Locate the cell with the specified text and output its [X, Y] center coordinate. 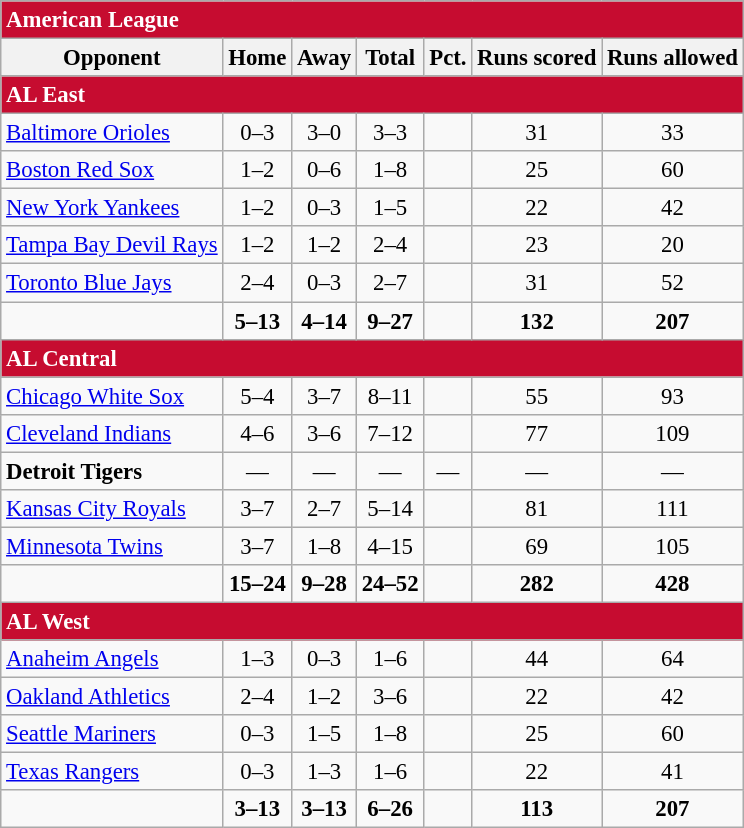
52 [673, 283]
Tampa Bay Devil Rays [112, 245]
64 [673, 659]
Runs scored [537, 58]
New York Yankees [112, 208]
Detroit Tigers [112, 471]
81 [537, 509]
41 [673, 772]
Pct. [448, 58]
Chicago White Sox [112, 396]
5–13 [258, 321]
9–28 [324, 584]
AL Central [372, 358]
Runs allowed [673, 58]
5–4 [258, 396]
AL West [372, 621]
Home [258, 58]
93 [673, 396]
24–52 [390, 584]
6–26 [390, 809]
Toronto Blue Jays [112, 283]
69 [537, 546]
Minnesota Twins [112, 546]
23 [537, 245]
15–24 [258, 584]
Kansas City Royals [112, 509]
428 [673, 584]
113 [537, 809]
AL East [372, 95]
7–12 [390, 433]
American League [372, 20]
4–14 [324, 321]
Seattle Mariners [112, 734]
4–6 [258, 433]
Baltimore Orioles [112, 133]
3–3 [390, 133]
Away [324, 58]
44 [537, 659]
Total [390, 58]
5–14 [390, 509]
132 [537, 321]
Boston Red Sox [112, 170]
111 [673, 509]
282 [537, 584]
Texas Rangers [112, 772]
Opponent [112, 58]
109 [673, 433]
20 [673, 245]
Oakland Athletics [112, 697]
4–15 [390, 546]
55 [537, 396]
Anaheim Angels [112, 659]
0–6 [324, 170]
Cleveland Indians [112, 433]
9–27 [390, 321]
33 [673, 133]
8–11 [390, 396]
105 [673, 546]
77 [537, 433]
3–0 [324, 133]
